Locate the cell with the specified text and output its [x, y] center coordinate. 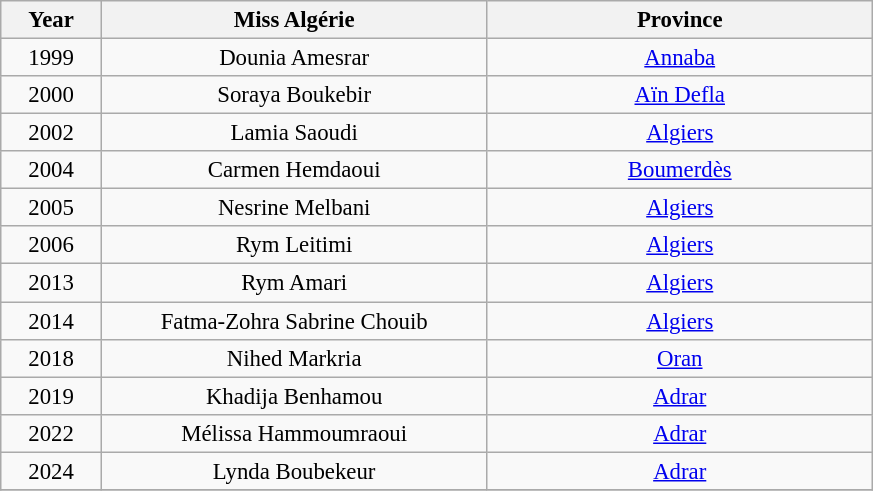
Rym Leitimi [294, 245]
Lamia Saoudi [294, 133]
Rym Amari [294, 283]
2014 [52, 321]
2013 [52, 283]
2022 [52, 433]
2024 [52, 471]
1999 [52, 58]
Dounia Amesrar [294, 58]
Province [680, 20]
Annaba [680, 58]
Nihed Markria [294, 358]
Carmen Hemdaoui [294, 170]
Year [52, 20]
Miss Algérie [294, 20]
Fatma-Zohra Sabrine Chouib [294, 321]
Nesrine Melbani [294, 208]
Lynda Boubekeur [294, 471]
2006 [52, 245]
2005 [52, 208]
Khadija Benhamou [294, 396]
Aïn Defla [680, 95]
2002 [52, 133]
Boumerdès [680, 170]
2004 [52, 170]
2019 [52, 396]
Mélissa Hammoumraoui [294, 433]
Soraya Boukebir [294, 95]
2018 [52, 358]
2000 [52, 95]
Oran [680, 358]
